Determine the [x, y] coordinate at the center of the cell enclosing the given text.  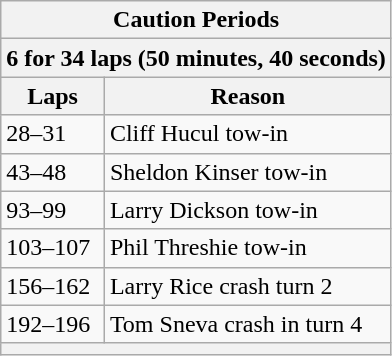
93–99 [53, 210]
Laps [53, 96]
43–48 [53, 172]
192–196 [53, 324]
Reason [248, 96]
Caution Periods [196, 20]
156–162 [53, 286]
Tom Sneva crash in turn 4 [248, 324]
6 for 34 laps (50 minutes, 40 seconds) [196, 58]
Larry Dickson tow-in [248, 210]
103–107 [53, 248]
Larry Rice crash turn 2 [248, 286]
28–31 [53, 134]
Cliff Hucul tow-in [248, 134]
Phil Threshie tow-in [248, 248]
Sheldon Kinser tow-in [248, 172]
